Pinpoint the cell where the given text exists, returning its (x, y) midpoint coordinate. 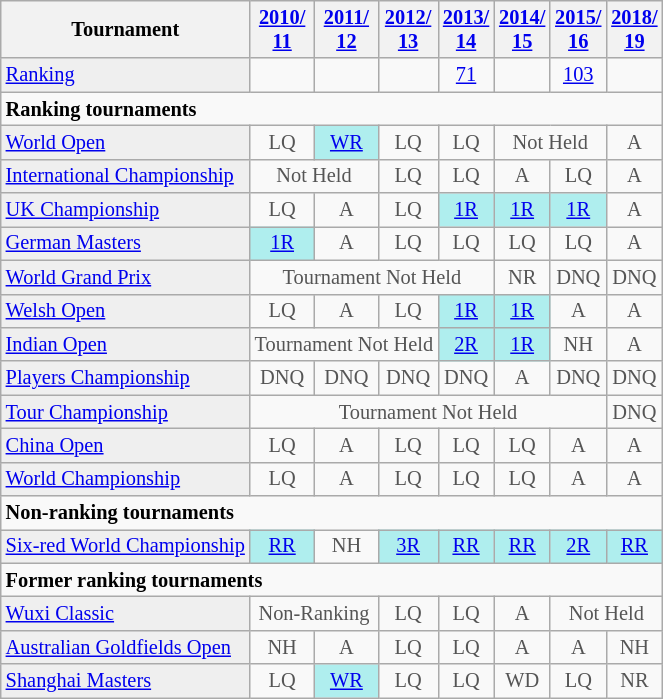
World Grand Prix (126, 277)
2010/11 (282, 29)
2011/12 (347, 29)
2015/16 (578, 29)
Non-ranking tournaments (332, 513)
Players Championship (126, 378)
Ranking (126, 75)
Non-Ranking (314, 613)
German Masters (126, 243)
Indian Open (126, 344)
3R (408, 546)
2014/15 (522, 29)
Wuxi Classic (126, 613)
2018/19 (634, 29)
International Championship (126, 176)
2013/14 (466, 29)
Former ranking tournaments (332, 580)
UK Championship (126, 210)
WD (522, 681)
China Open (126, 445)
Welsh Open (126, 311)
Australian Goldfields Open (126, 647)
71 (466, 75)
World Championship (126, 479)
Shanghai Masters (126, 681)
103 (578, 75)
Tournament (126, 29)
Ranking tournaments (332, 109)
Tour Championship (126, 412)
World Open (126, 142)
2012/13 (408, 29)
Six-red World Championship (126, 546)
